Find where the given text appears and provide that cell's center as [x, y] coordinate. 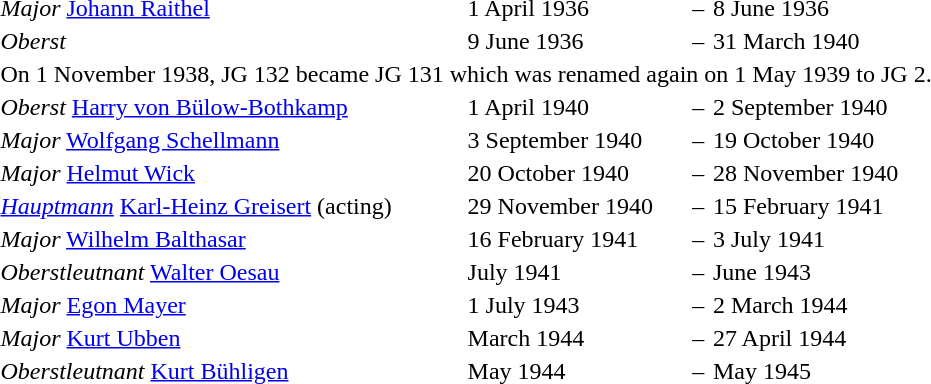
16 February 1941 [577, 239]
1 July 1943 [577, 305]
20 October 1940 [577, 173]
29 November 1940 [577, 206]
March 1944 [577, 338]
July 1941 [577, 272]
3 September 1940 [577, 140]
9 June 1936 [577, 41]
1 April 1940 [577, 107]
